Scan for the cell matching the given text and deliver its (x, y) coordinate at center. 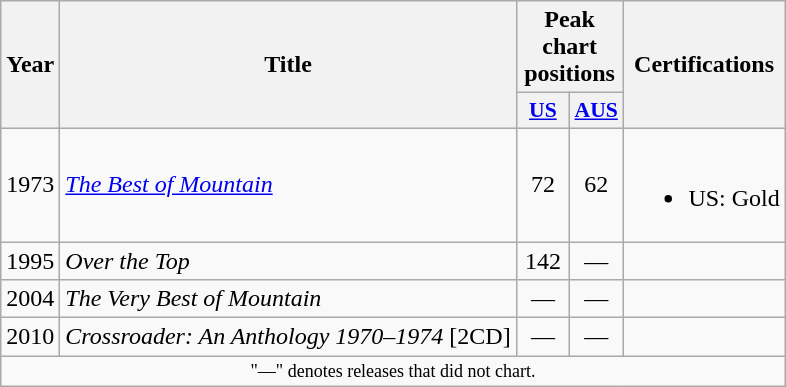
142 (542, 261)
AUS (596, 111)
Over the Top (288, 261)
The Best of Mountain (288, 184)
Year (30, 65)
Title (288, 65)
62 (596, 184)
1973 (30, 184)
US (542, 111)
Crossroader: An Anthology 1970–1974 [2CD] (288, 337)
"—" denotes releases that did not chart. (394, 372)
Certifications (704, 65)
2010 (30, 337)
72 (542, 184)
1995 (30, 261)
The Very Best of Mountain (288, 299)
Peak chart positions (570, 47)
US: Gold (704, 184)
2004 (30, 299)
